Output the [x, y] coordinate of the center of the cell containing the given text.  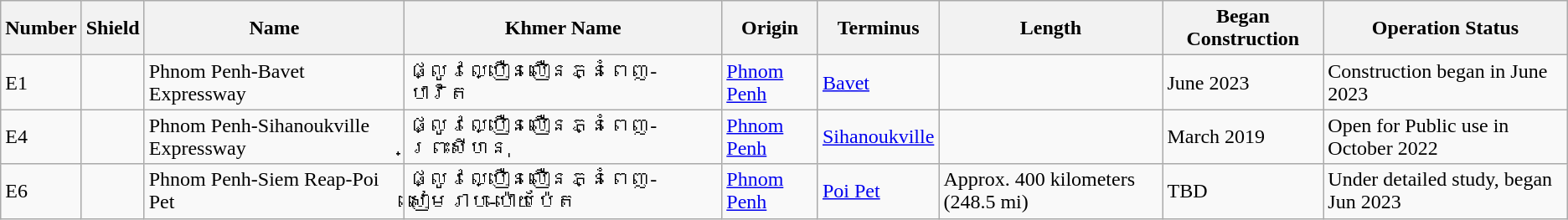
Phnom Penh-Sihanoukville Expressway [275, 137]
Shield [112, 28]
March 2019 [1243, 137]
Origin [771, 28]
TBD [1243, 191]
Approx. 400 kilometers (248.5 mi) [1050, 191]
ផ្លូវល្បឿនលឿនភ្នំពេញ-បាវិត [563, 82]
E4 [41, 137]
ផ្លូវល្បឿនលឿនភ្នំពេញ-សៀមរាប-ប៉ោយប៉ែត [563, 191]
Open for Public use in October 2022 [1446, 137]
ផ្លូវល្បឿនលឿនភ្នំពេញ-ព្រះសីហនុ [563, 137]
Construction began in June 2023 [1446, 82]
Phnom Penh-Bavet Expressway [275, 82]
E6 [41, 191]
Khmer Name [563, 28]
Phnom Penh-Siem Reap-Poi Pet [275, 191]
Name [275, 28]
June 2023 [1243, 82]
Sihanoukville [878, 137]
Bavet [878, 82]
Number [41, 28]
Under detailed study, began Jun 2023 [1446, 191]
Began Construction [1243, 28]
Operation Status [1446, 28]
Poi Pet [878, 191]
Terminus [878, 28]
Length [1050, 28]
E1 [41, 82]
